Extract the [X, Y] coordinate from the center of the cell holding the provided text.  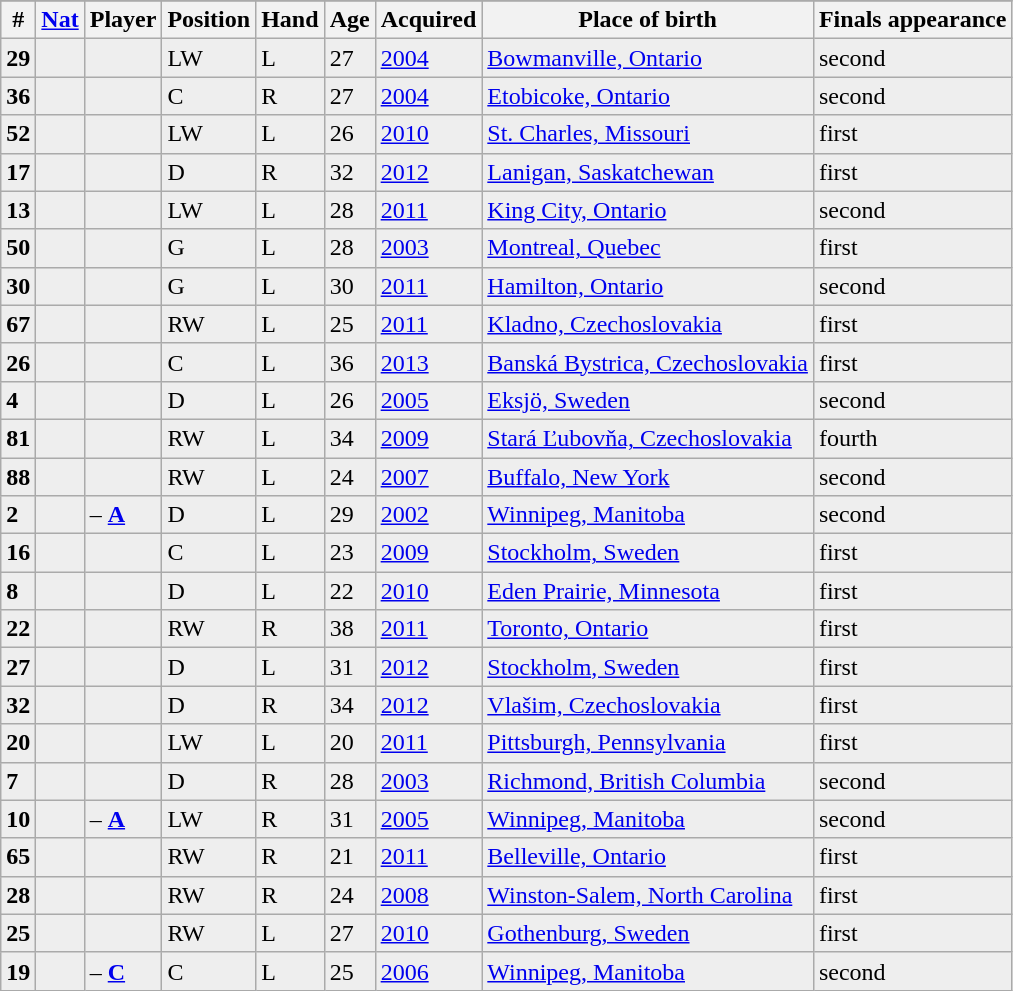
67 [18, 324]
Place of birth [648, 20]
Etobicoke, Ontario [648, 96]
Pittsburgh, Pennsylvania [648, 743]
2013 [428, 362]
10 [18, 819]
Player [123, 20]
2008 [428, 895]
Kladno, Czechoslovakia [648, 324]
65 [18, 857]
38 [350, 629]
Bowmanville, Ontario [648, 58]
7 [18, 781]
23 [350, 553]
– C [123, 971]
Vlašim, Czechoslovakia [648, 705]
2002 [428, 515]
52 [18, 134]
21 [350, 857]
19 [18, 971]
# [18, 20]
13 [18, 210]
88 [18, 477]
2006 [428, 971]
Buffalo, New York [648, 477]
17 [18, 172]
2007 [428, 477]
4 [18, 400]
Position [209, 20]
Toronto, Ontario [648, 629]
Stará Ľubovňa, Czechoslovakia [648, 438]
Nat [60, 20]
16 [18, 553]
Hamilton, Ontario [648, 286]
Acquired [428, 20]
Lanigan, Saskatchewan [648, 172]
Gothenburg, Sweden [648, 933]
Eden Prairie, Minnesota [648, 591]
King City, Ontario [648, 210]
2 [18, 515]
Belleville, Ontario [648, 857]
50 [18, 248]
Eksjö, Sweden [648, 400]
Hand [290, 20]
Banská Bystrica, Czechoslovakia [648, 362]
Richmond, British Columbia [648, 781]
Winston-Salem, North Carolina [648, 895]
Montreal, Quebec [648, 248]
St. Charles, Missouri [648, 134]
81 [18, 438]
fourth [912, 438]
Age [350, 20]
Finals appearance [912, 20]
8 [18, 591]
